Capture the cell that displays the provided text and extract its (x, y) central coordinate. 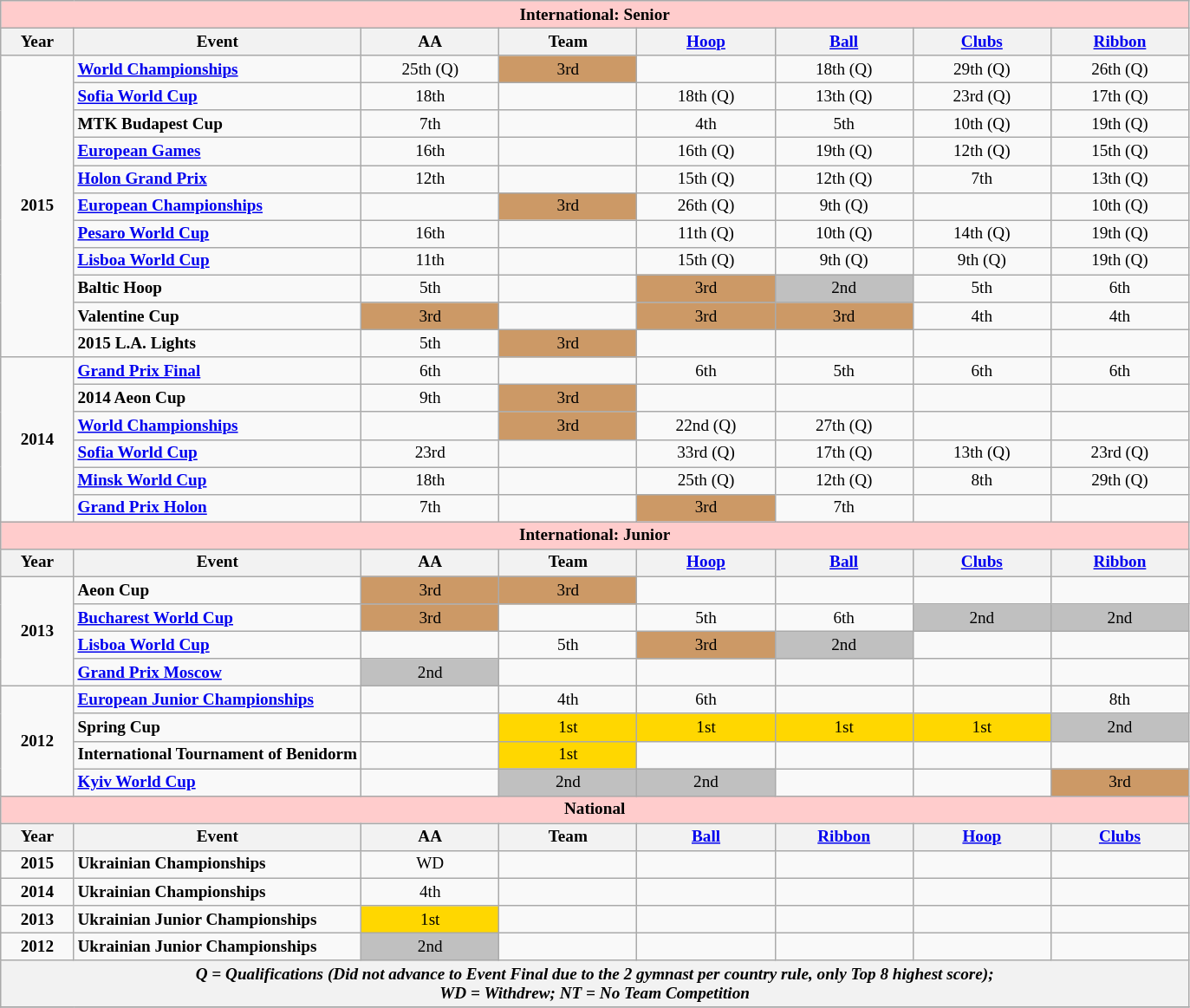
Grand Prix Moscow (218, 673)
22nd (Q) (706, 426)
33rd (Q) (706, 453)
Holon Grand Prix (218, 179)
Spring Cup (218, 727)
Minsk World Cup (218, 480)
Pesaro World Cup (218, 234)
16th (Q) (706, 152)
2015 L.A. Lights (218, 343)
27th (Q) (844, 426)
Grand Prix Final (218, 371)
European Championships (218, 206)
European Games (218, 152)
23rd (430, 453)
9th (430, 399)
11th (Q) (706, 234)
Aeon Cup (218, 590)
Baltic Hoop (218, 289)
11th (430, 261)
MTK Budapest Cup (218, 124)
European Junior Championships (218, 700)
Valentine Cup (218, 316)
International: Junior (595, 536)
2014 Aeon Cup (218, 399)
14th (Q) (981, 234)
Bucharest World Cup (218, 618)
National (595, 810)
Kyiv World Cup (218, 782)
WD (430, 864)
12th (430, 179)
Grand Prix Holon (218, 508)
International Tournament of Benidorm (218, 755)
International: Senior (595, 15)
